Determine the [x, y] coordinate at the center of the cell enclosing the given text.  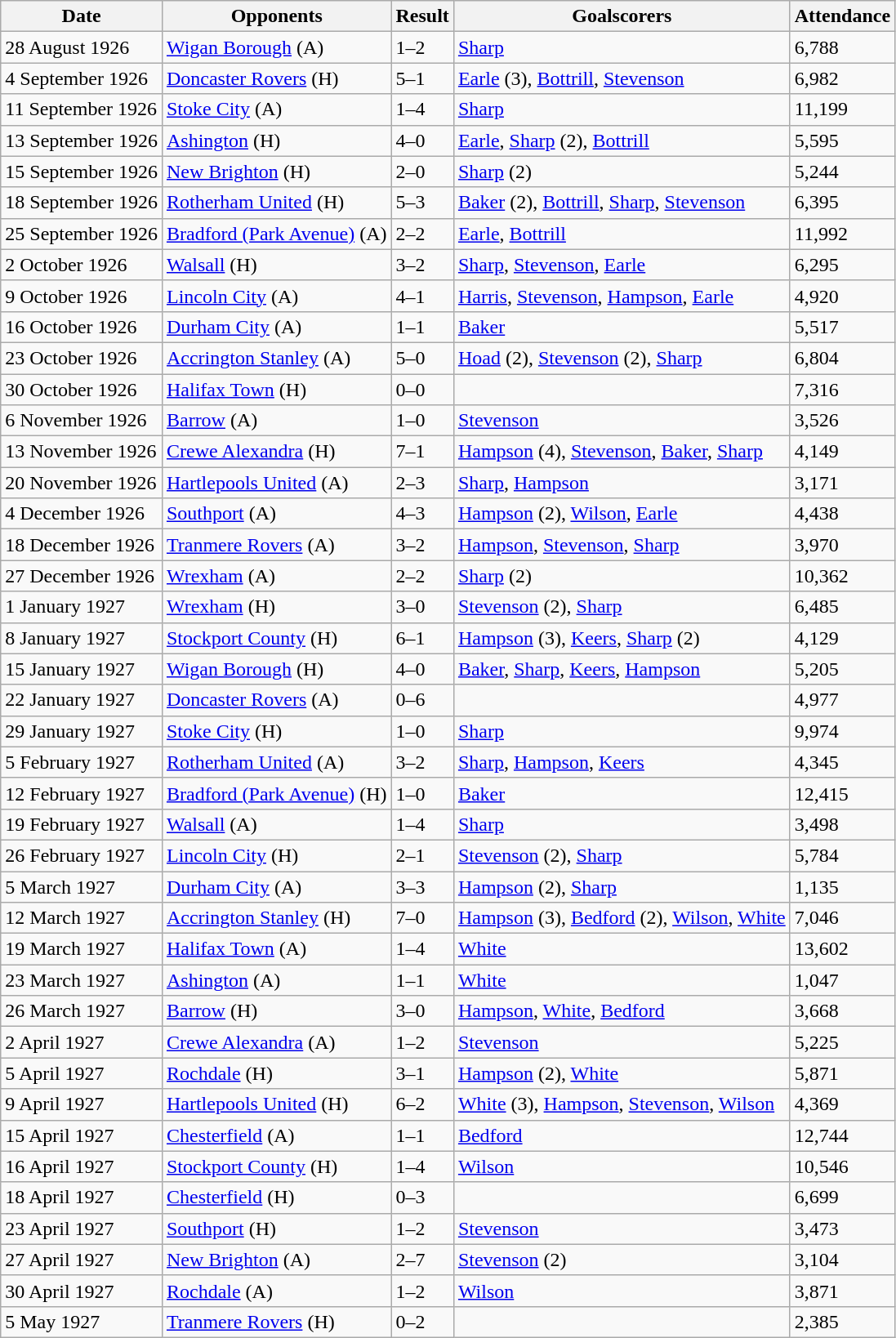
6,295 [842, 265]
4 September 1926 [82, 78]
4,438 [842, 514]
New Brighton (A) [276, 1260]
1,135 [842, 886]
Stoke City (A) [276, 109]
9 April 1927 [82, 1104]
Hampson (2), Sharp [622, 886]
Earle, Bottrill [622, 234]
Attendance [842, 16]
Sharp, Hampson, Keers [622, 762]
7,046 [842, 918]
Ashington (A) [276, 980]
0–2 [422, 1322]
26 February 1927 [82, 855]
9,974 [842, 731]
30 April 1927 [82, 1291]
Rotherham United (H) [276, 203]
Hampson (4), Stevenson, Baker, Sharp [622, 452]
2–0 [422, 172]
White (3), Hampson, Stevenson, Wilson [622, 1104]
2–7 [422, 1260]
Hampson (3), Keers, Sharp (2) [622, 638]
Halifax Town (A) [276, 949]
12 March 1927 [82, 918]
Crewe Alexandra (H) [276, 452]
18 April 1927 [82, 1198]
3,526 [842, 421]
Accrington Stanley (A) [276, 358]
13 September 1926 [82, 140]
Barrow (H) [276, 1011]
4,920 [842, 296]
Chesterfield (H) [276, 1198]
3,498 [842, 824]
Bradford (Park Avenue) (A) [276, 234]
3,871 [842, 1291]
29 January 1927 [82, 731]
5,784 [842, 855]
26 March 1927 [82, 1011]
Baker (2), Bottrill, Sharp, Stevenson [622, 203]
Walsall (A) [276, 824]
Wrexham (A) [276, 576]
Lincoln City (A) [276, 296]
23 October 1926 [82, 358]
19 February 1927 [82, 824]
16 April 1927 [82, 1166]
4–1 [422, 296]
5 May 1927 [82, 1322]
3,171 [842, 483]
6,485 [842, 607]
11 September 1926 [82, 109]
0–6 [422, 700]
5–1 [422, 78]
Doncaster Rovers (H) [276, 78]
7–0 [422, 918]
4,977 [842, 700]
4–3 [422, 514]
Hampson (2), Wilson, Earle [622, 514]
5–3 [422, 203]
3–3 [422, 886]
7–1 [422, 452]
25 September 1926 [82, 234]
5–0 [422, 358]
5,517 [842, 327]
5,225 [842, 1042]
Stevenson (2) [622, 1260]
Sharp, Stevenson, Earle [622, 265]
Ashington (H) [276, 140]
6,804 [842, 358]
6–1 [422, 638]
Walsall (H) [276, 265]
5,871 [842, 1073]
Doncaster Rovers (A) [276, 700]
1 January 1927 [82, 607]
16 October 1926 [82, 327]
15 January 1927 [82, 669]
Barrow (A) [276, 421]
2–1 [422, 855]
5,244 [842, 172]
8 January 1927 [82, 638]
Rochdale (H) [276, 1073]
Tranmere Rovers (H) [276, 1322]
3–1 [422, 1073]
Hampson, White, Bedford [622, 1011]
Stoke City (H) [276, 731]
15 April 1927 [82, 1135]
11,992 [842, 234]
Southport (H) [276, 1229]
4,129 [842, 638]
13 November 1926 [82, 452]
Bedford [622, 1135]
12,415 [842, 793]
10,362 [842, 576]
Result [422, 16]
Halifax Town (H) [276, 390]
Lincoln City (H) [276, 855]
5 April 1927 [82, 1073]
Accrington Stanley (H) [276, 918]
27 April 1927 [82, 1260]
6 November 1926 [82, 421]
18 September 1926 [82, 203]
22 January 1927 [82, 700]
Date [82, 16]
19 March 1927 [82, 949]
30 October 1926 [82, 390]
Chesterfield (A) [276, 1135]
Hartlepools United (H) [276, 1104]
Hampson, Stevenson, Sharp [622, 545]
Earle, Sharp (2), Bottrill [622, 140]
Goalscorers [622, 16]
6,982 [842, 78]
New Brighton (H) [276, 172]
Southport (A) [276, 514]
11,199 [842, 109]
2 October 1926 [82, 265]
2,385 [842, 1322]
2–3 [422, 483]
Baker, Sharp, Keers, Hampson [622, 669]
Hartlepools United (A) [276, 483]
15 September 1926 [82, 172]
Rotherham United (A) [276, 762]
7,316 [842, 390]
5,595 [842, 140]
5 February 1927 [82, 762]
12,744 [842, 1135]
13,602 [842, 949]
Hampson (2), White [622, 1073]
Rochdale (A) [276, 1291]
1,047 [842, 980]
23 March 1927 [82, 980]
3,104 [842, 1260]
Tranmere Rovers (A) [276, 545]
3,668 [842, 1011]
9 October 1926 [82, 296]
Sharp, Hampson [622, 483]
3,970 [842, 545]
6,395 [842, 203]
Earle (3), Bottrill, Stevenson [622, 78]
6–2 [422, 1104]
Wigan Borough (A) [276, 47]
5 March 1927 [82, 886]
20 November 1926 [82, 483]
0–0 [422, 390]
4,345 [842, 762]
Hoad (2), Stevenson (2), Sharp [622, 358]
10,546 [842, 1166]
6,699 [842, 1198]
Crewe Alexandra (A) [276, 1042]
2 April 1927 [82, 1042]
4,149 [842, 452]
0–3 [422, 1198]
Bradford (Park Avenue) (H) [276, 793]
18 December 1926 [82, 545]
Hampson (3), Bedford (2), Wilson, White [622, 918]
Opponents [276, 16]
5,205 [842, 669]
12 February 1927 [82, 793]
Wrexham (H) [276, 607]
3,473 [842, 1229]
4 December 1926 [82, 514]
28 August 1926 [82, 47]
27 December 1926 [82, 576]
Harris, Stevenson, Hampson, Earle [622, 296]
4,369 [842, 1104]
23 April 1927 [82, 1229]
Wigan Borough (H) [276, 669]
6,788 [842, 47]
